Extract the (X, Y) coordinate from the center of the cell holding the provided text.  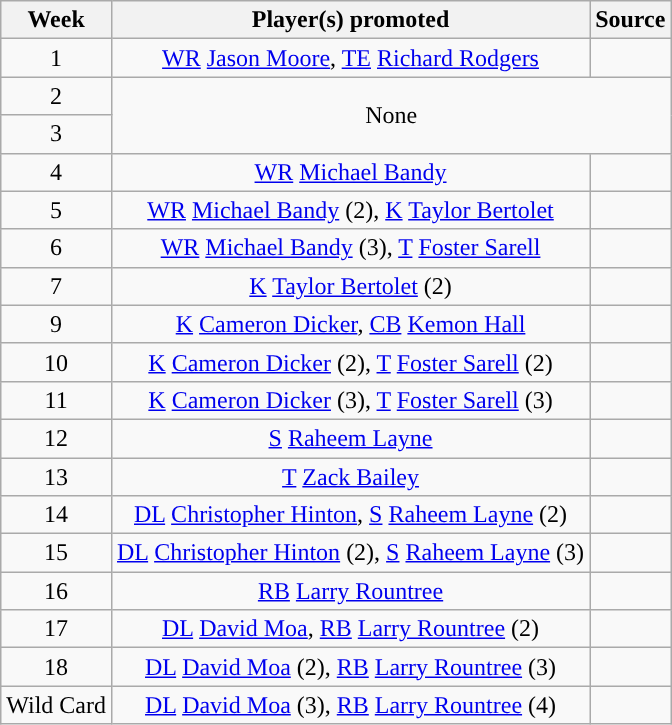
T Zack Bailey (350, 477)
Player(s) promoted (350, 20)
K Cameron Dicker (2), T Foster Sarell (2) (350, 362)
DL David Moa (3), RB Larry Rountree (4) (350, 705)
WR Jason Moore, TE Richard Rodgers (350, 58)
WR Michael Bandy (2), K Taylor Bertolet (350, 210)
1 (56, 58)
11 (56, 400)
K Taylor Bertolet (2) (350, 286)
10 (56, 362)
WR Michael Bandy (350, 172)
14 (56, 515)
16 (56, 591)
S Raheem Layne (350, 438)
RB Larry Rountree (350, 591)
18 (56, 667)
9 (56, 324)
Week (56, 20)
4 (56, 172)
Wild Card (56, 705)
DL David Moa (2), RB Larry Rountree (3) (350, 667)
3 (56, 134)
K Cameron Dicker, CB Kemon Hall (350, 324)
6 (56, 248)
K Cameron Dicker (3), T Foster Sarell (3) (350, 400)
2 (56, 96)
15 (56, 553)
WR Michael Bandy (3), T Foster Sarell (350, 248)
None (390, 115)
13 (56, 477)
DL David Moa, RB Larry Rountree (2) (350, 629)
DL Christopher Hinton, S Raheem Layne (2) (350, 515)
DL Christopher Hinton (2), S Raheem Layne (3) (350, 553)
7 (56, 286)
12 (56, 438)
5 (56, 210)
Source (630, 20)
17 (56, 629)
